Determine the [x, y] coordinate at the center of the cell enclosing the given text.  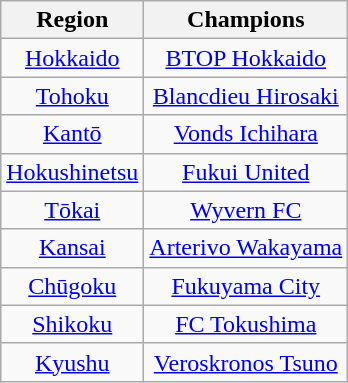
BTOP Hokkaido [246, 58]
Kyushu [72, 362]
Veroskronos Tsuno [246, 362]
Wyvern FC [246, 210]
Tōkai [72, 210]
Arterivo Wakayama [246, 248]
Shikoku [72, 324]
Kantō [72, 134]
Hokkaido [72, 58]
Region [72, 20]
Vonds Ichihara [246, 134]
Tohoku [72, 96]
Champions [246, 20]
Kansai [72, 248]
Fukuyama City [246, 286]
Chūgoku [72, 286]
FC Tokushima [246, 324]
Blancdieu Hirosaki [246, 96]
Hokushinetsu [72, 172]
Fukui United [246, 172]
